Capture the cell that displays the provided text and extract its (x, y) central coordinate. 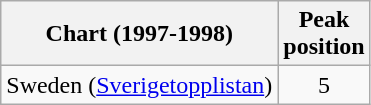
Chart (1997-1998) (140, 34)
5 (324, 85)
Peakposition (324, 34)
Sweden (Sverigetopplistan) (140, 85)
